Pinpoint the cell where the given text exists, returning its (x, y) midpoint coordinate. 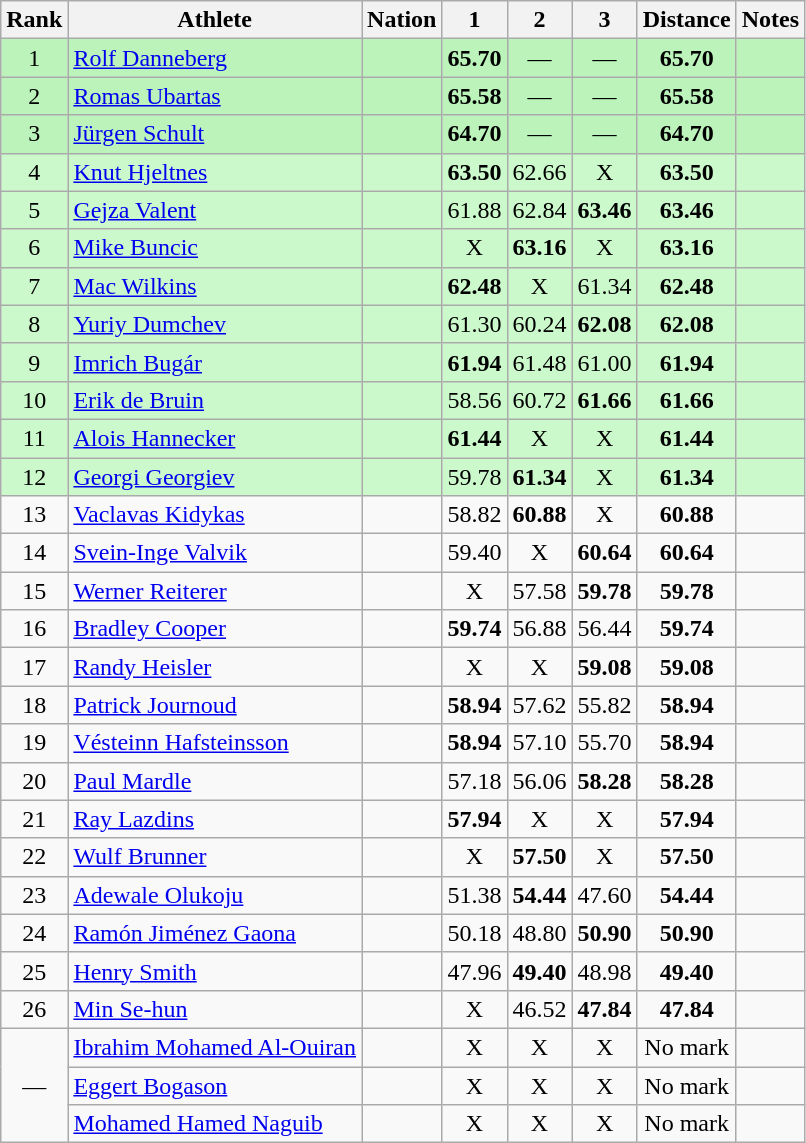
48.98 (604, 971)
Ray Lazdins (215, 819)
22 (34, 857)
7 (34, 286)
61.88 (474, 210)
61.48 (540, 362)
20 (34, 781)
60.72 (540, 400)
46.52 (540, 1009)
Gejza Valent (215, 210)
Alois Hannecker (215, 438)
19 (34, 743)
58.82 (474, 515)
Henry Smith (215, 971)
Georgi Georgiev (215, 477)
Adewale Olukoju (215, 895)
Patrick Journoud (215, 705)
Imrich Bugár (215, 362)
Knut Hjeltnes (215, 172)
10 (34, 400)
21 (34, 819)
14 (34, 553)
56.88 (540, 629)
60.24 (540, 324)
Notes (770, 20)
59.40 (474, 553)
56.44 (604, 629)
25 (34, 971)
8 (34, 324)
6 (34, 248)
12 (34, 477)
Wulf Brunner (215, 857)
Mac Wilkins (215, 286)
61.30 (474, 324)
17 (34, 667)
13 (34, 515)
55.70 (604, 743)
Paul Mardle (215, 781)
50.18 (474, 933)
Mohamed Hamed Naguib (215, 1124)
47.96 (474, 971)
Vaclavas Kidykas (215, 515)
Min Se-hun (215, 1009)
4 (34, 172)
57.10 (540, 743)
62.84 (540, 210)
26 (34, 1009)
11 (34, 438)
23 (34, 895)
Erik de Bruin (215, 400)
15 (34, 591)
16 (34, 629)
Svein-Inge Valvik (215, 553)
47.60 (604, 895)
57.18 (474, 781)
Yuriy Dumchev (215, 324)
Jürgen Schult (215, 134)
Werner Reiterer (215, 591)
55.82 (604, 705)
Romas Ubartas (215, 96)
Vésteinn Hafsteinsson (215, 743)
Mike Buncic (215, 248)
Rank (34, 20)
5 (34, 210)
Distance (686, 20)
Bradley Cooper (215, 629)
Ibrahim Mohamed Al-Ouiran (215, 1047)
Randy Heisler (215, 667)
57.58 (540, 591)
24 (34, 933)
18 (34, 705)
62.66 (540, 172)
61.00 (604, 362)
58.56 (474, 400)
Ramón Jiménez Gaona (215, 933)
Rolf Danneberg (215, 58)
48.80 (540, 933)
Eggert Bogason (215, 1085)
9 (34, 362)
51.38 (474, 895)
Nation (402, 20)
56.06 (540, 781)
Athlete (215, 20)
57.62 (540, 705)
